Output the (X, Y) coordinate of the center of the cell containing the given text.  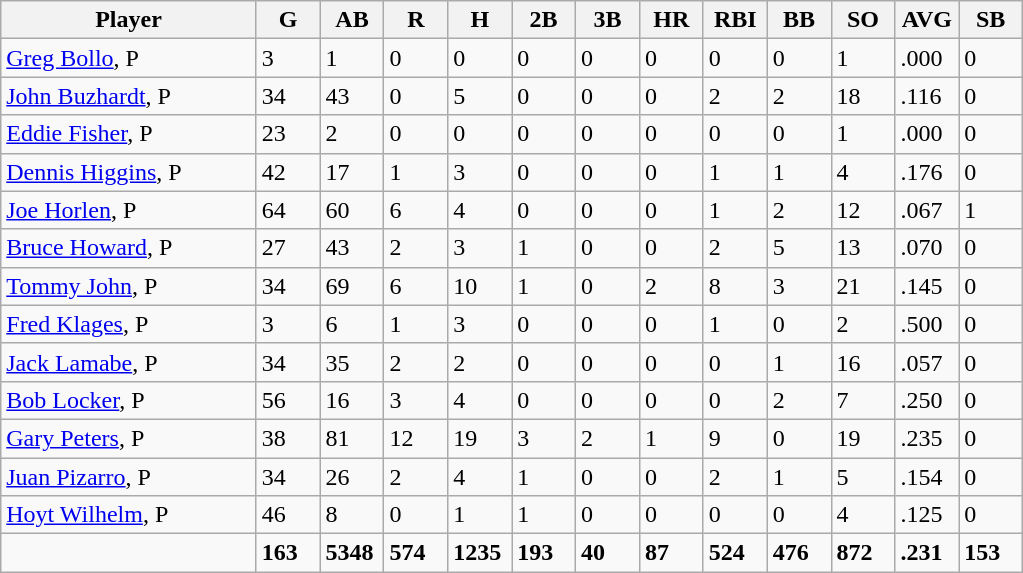
Tommy John, P (128, 286)
.057 (927, 362)
46 (288, 515)
.231 (927, 553)
2B (544, 20)
574 (416, 553)
.154 (927, 477)
G (288, 20)
HR (671, 20)
Greg Bollo, P (128, 58)
Fred Klages, P (128, 324)
60 (352, 210)
Player (128, 20)
42 (288, 172)
524 (735, 553)
21 (863, 286)
Eddie Fisher, P (128, 134)
SO (863, 20)
153 (991, 553)
193 (544, 553)
13 (863, 248)
.145 (927, 286)
Bruce Howard, P (128, 248)
Juan Pizarro, P (128, 477)
Hoyt Wilhelm, P (128, 515)
10 (480, 286)
AVG (927, 20)
38 (288, 438)
H (480, 20)
AB (352, 20)
BB (799, 20)
.070 (927, 248)
23 (288, 134)
.125 (927, 515)
872 (863, 553)
John Buzhardt, P (128, 96)
1235 (480, 553)
.116 (927, 96)
163 (288, 553)
Bob Locker, P (128, 400)
R (416, 20)
26 (352, 477)
.500 (927, 324)
18 (863, 96)
.067 (927, 210)
3B (608, 20)
Joe Horlen, P (128, 210)
27 (288, 248)
SB (991, 20)
5348 (352, 553)
RBI (735, 20)
Gary Peters, P (128, 438)
69 (352, 286)
35 (352, 362)
7 (863, 400)
Jack Lamabe, P (128, 362)
81 (352, 438)
9 (735, 438)
87 (671, 553)
64 (288, 210)
Dennis Higgins, P (128, 172)
17 (352, 172)
.250 (927, 400)
476 (799, 553)
.235 (927, 438)
40 (608, 553)
56 (288, 400)
.176 (927, 172)
